Locate the cell with the specified text and output its (x, y) center coordinate. 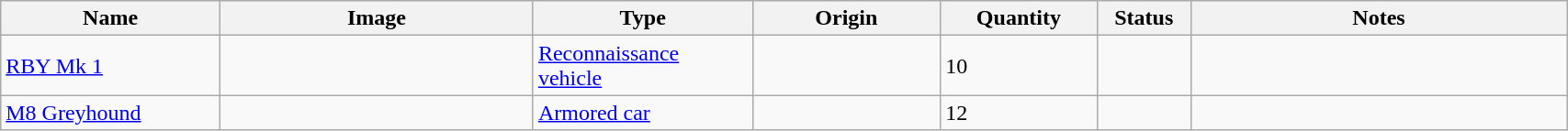
Status (1144, 18)
Reconnaissance vehicle (643, 66)
RBY Mk 1 (110, 66)
12 (1019, 113)
10 (1019, 66)
Image (377, 18)
Type (643, 18)
Quantity (1019, 18)
M8 Greyhound (110, 113)
Origin (847, 18)
Name (110, 18)
Armored car (643, 113)
Notes (1378, 18)
